Search for the cell housing the specified text and yield its (x, y) center coordinate. 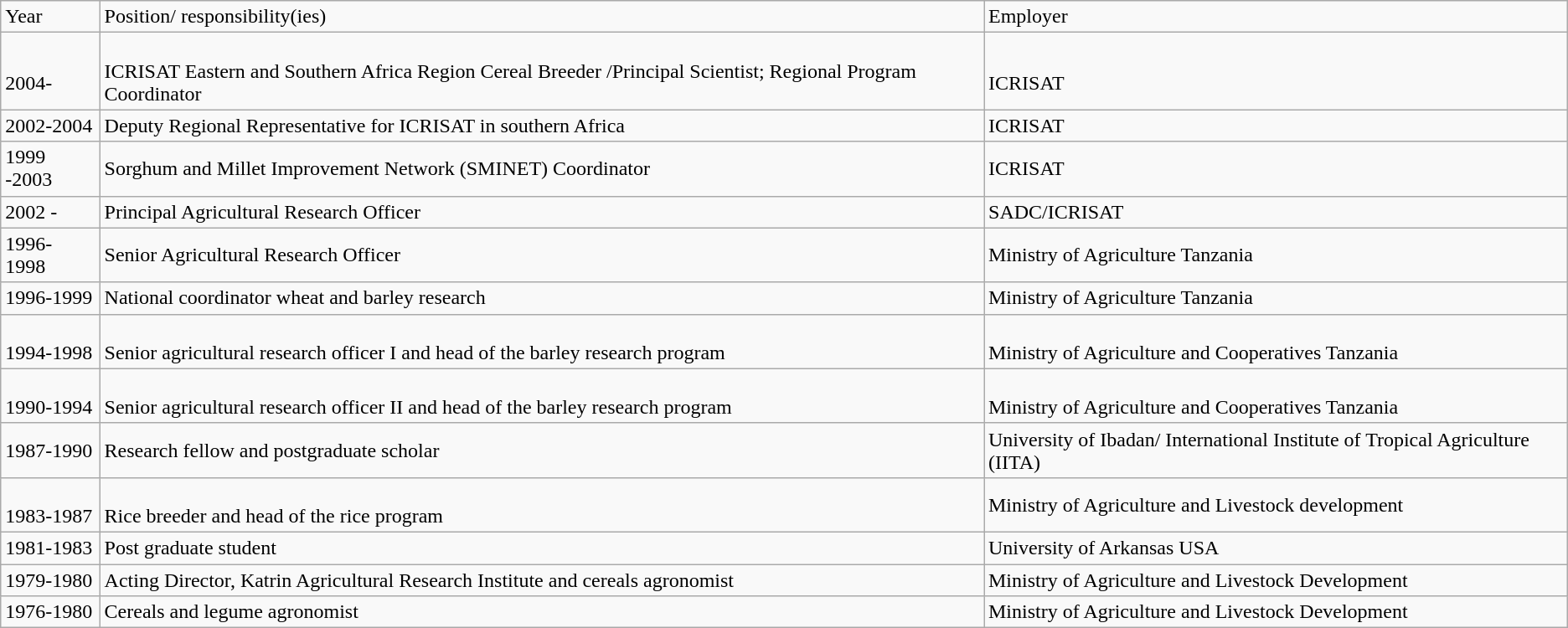
1979-1980 (50, 580)
Principal Agricultural Research Officer (541, 212)
Post graduate student (541, 548)
Employer (1275, 17)
1996- 1998 (50, 255)
2002-2004 (50, 126)
1981-1983 (50, 548)
Acting Director, Katrin Agricultural Research Institute and cereals agronomist (541, 580)
University of Arkansas USA (1275, 548)
Senior Agricultural Research Officer (541, 255)
Cereals and legume agronomist (541, 612)
1990-1994 (50, 395)
Senior agricultural research officer II and head of the barley research program (541, 395)
1976-1980 (50, 612)
1987-1990 (50, 450)
Rice breeder and head of the rice program (541, 504)
SADC/ICRISAT (1275, 212)
1999 -2003 (50, 169)
National coordinator wheat and barley research (541, 298)
Research fellow and postgraduate scholar (541, 450)
Year (50, 17)
2002 - (50, 212)
Deputy Regional Representative for ICRISAT in southern Africa (541, 126)
1996-1999 (50, 298)
Position/ responsibility(ies) (541, 17)
1994-1998 (50, 342)
Senior agricultural research officer I and head of the barley research program (541, 342)
Ministry of Agriculture and Livestock development (1275, 504)
1983-1987 (50, 504)
ICRISAT Eastern and Southern Africa Region Cereal Breeder /Principal Scientist; Regional Program Coordinator (541, 71)
University of Ibadan/ International Institute of Tropical Agriculture (IITA) (1275, 450)
Sorghum and Millet Improvement Network (SMINET) Coordinator (541, 169)
2004- (50, 71)
